For the text-containing cell, return its midpoint in [x, y] coordinate format. 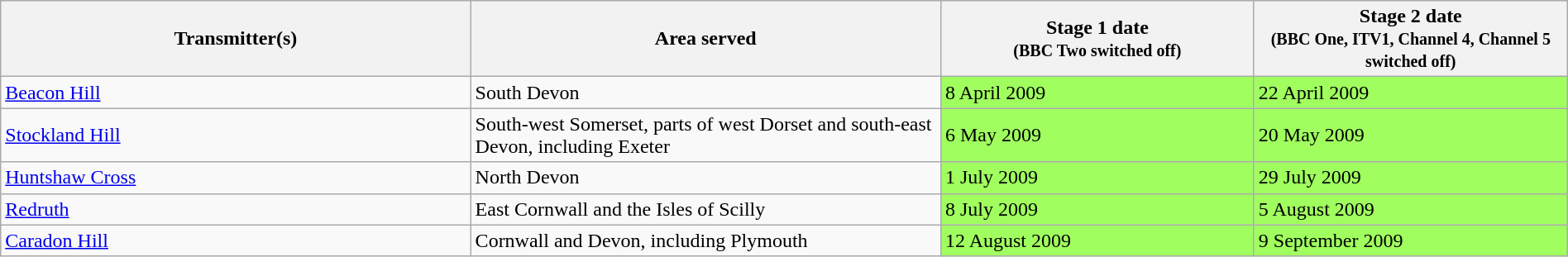
East Cornwall and the Isles of Scilly [705, 209]
Huntshaw Cross [236, 178]
9 September 2009 [1411, 240]
Beacon Hill [236, 93]
12 August 2009 [1097, 240]
Stage 2 date (BBC One, ITV1, Channel 4, Channel 5 switched off) [1411, 39]
North Devon [705, 178]
22 April 2009 [1411, 93]
8 July 2009 [1097, 209]
1 July 2009 [1097, 178]
6 May 2009 [1097, 136]
29 July 2009 [1411, 178]
20 May 2009 [1411, 136]
Stockland Hill [236, 136]
Caradon Hill [236, 240]
Stage 1 date (BBC Two switched off) [1097, 39]
Transmitter(s) [236, 39]
8 April 2009 [1097, 93]
Area served [705, 39]
South-west Somerset, parts of west Dorset and south-east Devon, including Exeter [705, 136]
5 August 2009 [1411, 209]
Cornwall and Devon, including Plymouth [705, 240]
Redruth [236, 209]
South Devon [705, 93]
